Capture the cell that displays the provided text and extract its (x, y) central coordinate. 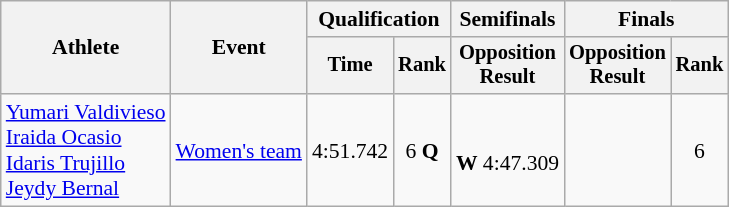
Qualification (379, 19)
Event (239, 48)
6 (700, 150)
Semifinals (508, 19)
Finals (646, 19)
4:51.742 (350, 150)
6 Q (422, 150)
Time (350, 66)
Yumari ValdiviesoIraida OcasioIdaris TrujilloJeydy Bernal (86, 150)
Athlete (86, 48)
Women's team (239, 150)
W 4:47.309 (508, 150)
